Search for the cell housing the specified text and yield its [X, Y] center coordinate. 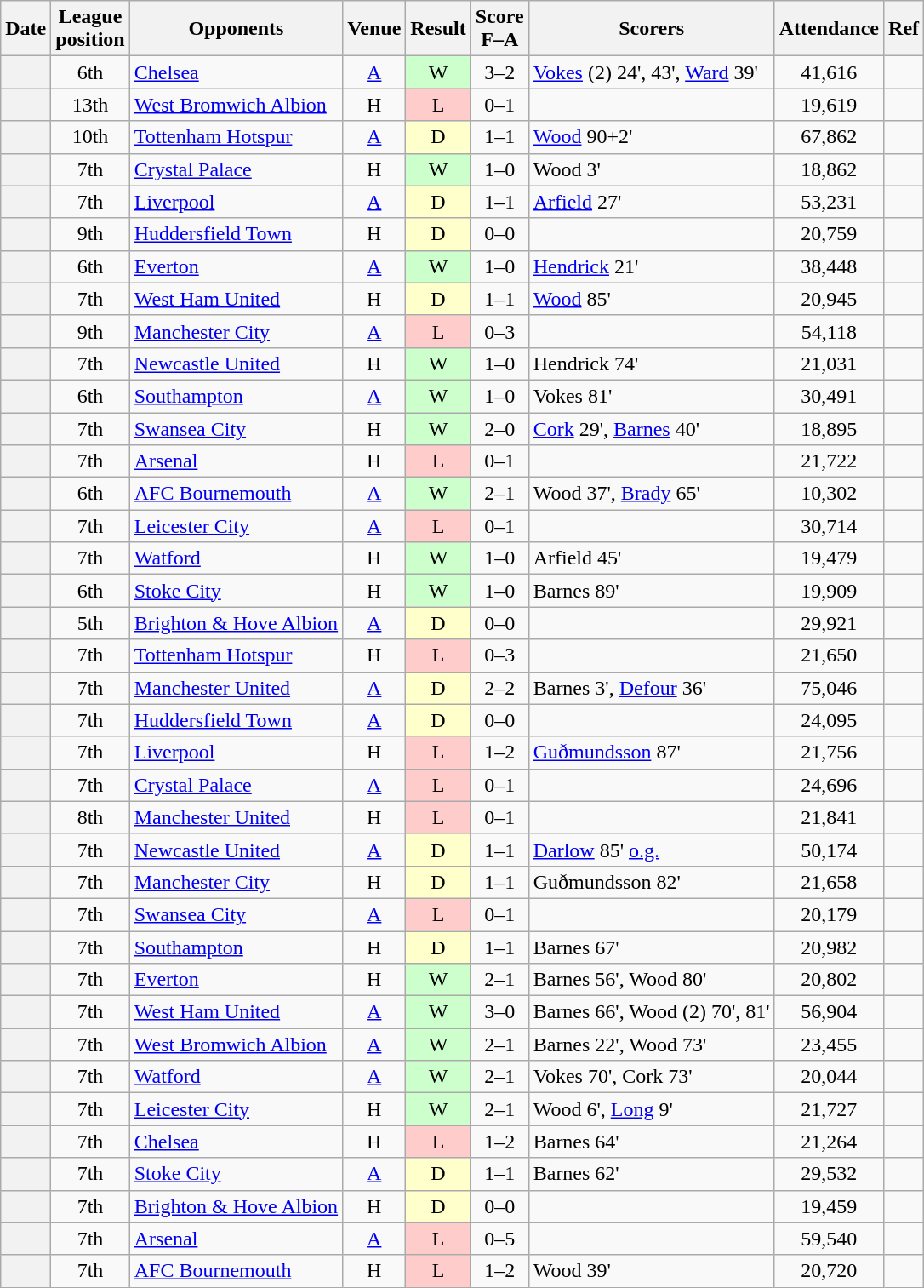
Arfield 45' [652, 558]
19,909 [829, 591]
Result [438, 29]
21,264 [829, 1142]
21,756 [829, 753]
Barnes 62' [652, 1174]
29,532 [829, 1174]
Leagueposition [90, 29]
23,455 [829, 1045]
0–5 [499, 1239]
24,095 [829, 720]
Hendrick 21' [652, 266]
Wood 85' [652, 299]
Wood 39' [652, 1271]
21,722 [829, 461]
21,658 [829, 882]
19,619 [829, 105]
20,802 [829, 980]
Wood 90+2' [652, 137]
Barnes 64' [652, 1142]
Vokes 70', Cork 73' [652, 1077]
Arfield 27' [652, 202]
Barnes 3', Defour 36' [652, 688]
20,179 [829, 914]
Guðmundsson 82' [652, 882]
ScoreF–A [499, 29]
19,479 [829, 558]
20,945 [829, 299]
13th [90, 105]
Guðmundsson 87' [652, 753]
Opponents [236, 29]
53,231 [829, 202]
Scorers [652, 29]
Wood 3' [652, 169]
21,650 [829, 655]
56,904 [829, 1012]
10th [90, 137]
21,841 [829, 817]
59,540 [829, 1239]
30,714 [829, 526]
54,118 [829, 331]
50,174 [829, 850]
30,491 [829, 396]
Darlow 85' o.g. [652, 850]
21,727 [829, 1109]
29,921 [829, 623]
3–2 [499, 72]
18,862 [829, 169]
Date [26, 29]
Wood 37', Brady 65' [652, 494]
5th [90, 623]
Vokes 81' [652, 396]
Vokes (2) 24', 43', Ward 39' [652, 72]
2–2 [499, 688]
Attendance [829, 29]
Venue [374, 29]
Ref [904, 29]
10,302 [829, 494]
41,616 [829, 72]
24,696 [829, 785]
20,044 [829, 1077]
Barnes 22', Wood 73' [652, 1045]
75,046 [829, 688]
19,459 [829, 1206]
Barnes 56', Wood 80' [652, 980]
20,982 [829, 947]
Hendrick 74' [652, 364]
Barnes 89' [652, 591]
3–0 [499, 1012]
Cork 29', Barnes 40' [652, 428]
67,862 [829, 137]
2–0 [499, 428]
Barnes 66', Wood (2) 70', 81' [652, 1012]
18,895 [829, 428]
20,759 [829, 234]
Barnes 67' [652, 947]
21,031 [829, 364]
38,448 [829, 266]
8th [90, 817]
Wood 6', Long 9' [652, 1109]
20,720 [829, 1271]
